Search for the cell housing the specified text and yield its [X, Y] center coordinate. 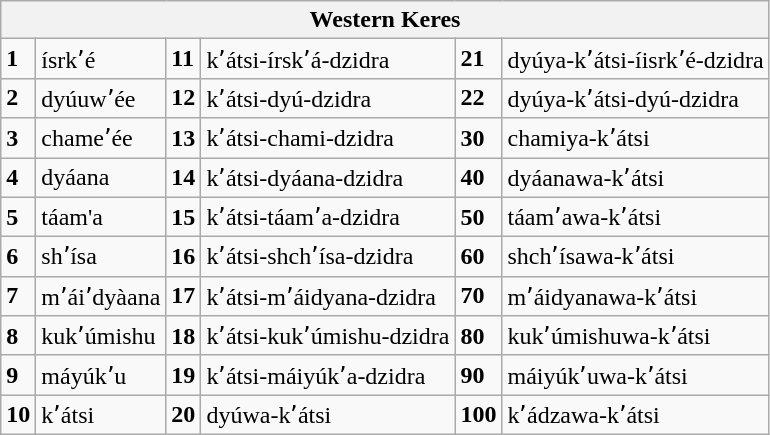
16 [184, 257]
chamiya-kʼátsi [636, 138]
kʼátsi-írskʼá-dzidra [328, 59]
kʼátsi-táamʼa-dzidra [328, 217]
70 [478, 296]
22 [478, 98]
11 [184, 59]
13 [184, 138]
kʼátsi-mʼáidyana-dzidra [328, 296]
kʼátsi [101, 415]
táam'a [101, 217]
kukʼúmishuwa-kʼátsi [636, 336]
21 [478, 59]
kʼátsi-dyáana-dzidra [328, 178]
80 [478, 336]
14 [184, 178]
40 [478, 178]
6 [18, 257]
15 [184, 217]
chameʼée [101, 138]
20 [184, 415]
dyúwa-kʼátsi [328, 415]
ísrkʼé [101, 59]
17 [184, 296]
kʼátsi-shchʼísa-dzidra [328, 257]
máiyúkʼuwa-kʼátsi [636, 375]
Western Keres [386, 20]
dyúya-kʼátsi-dyú-dzidra [636, 98]
táamʼawa-kʼátsi [636, 217]
12 [184, 98]
2 [18, 98]
shʼísa [101, 257]
máyúkʼu [101, 375]
90 [478, 375]
100 [478, 415]
kʼátsi-dyú-dzidra [328, 98]
50 [478, 217]
mʼáiʼdyàana [101, 296]
8 [18, 336]
60 [478, 257]
4 [18, 178]
10 [18, 415]
30 [478, 138]
3 [18, 138]
kukʼúmishu [101, 336]
9 [18, 375]
5 [18, 217]
kʼátsi-máiyúkʼa-dzidra [328, 375]
shchʼísawa-kʼátsi [636, 257]
dyúya-kʼátsi-íisrkʼé-dzidra [636, 59]
kʼátsi-chami-dzidra [328, 138]
dyáanawa-kʼátsi [636, 178]
19 [184, 375]
dyáana [101, 178]
dyúuwʼée [101, 98]
1 [18, 59]
kʼátsi-kukʼúmishu-dzidra [328, 336]
kʼádzawa-kʼátsi [636, 415]
mʼáidyanawa-kʼátsi [636, 296]
7 [18, 296]
18 [184, 336]
